Scan for the cell matching the given text and deliver its (X, Y) coordinate at center. 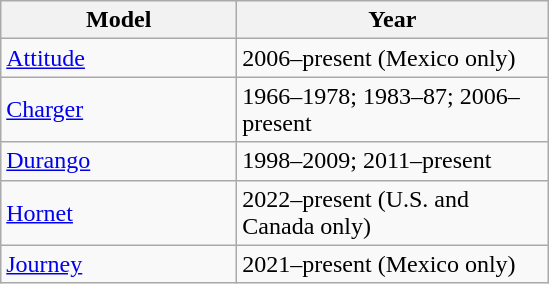
1966–1978; 1983–87; 2006–present (392, 110)
2006–present (Mexico only) (392, 58)
Year (392, 20)
2022–present (U.S. and Canada only) (392, 212)
Charger (119, 110)
1998–2009; 2011–present (392, 161)
Hornet (119, 212)
2021–present (Mexico only) (392, 264)
Durango (119, 161)
Journey (119, 264)
Attitude (119, 58)
Model (119, 20)
